For the text-containing cell, return its midpoint in [x, y] coordinate format. 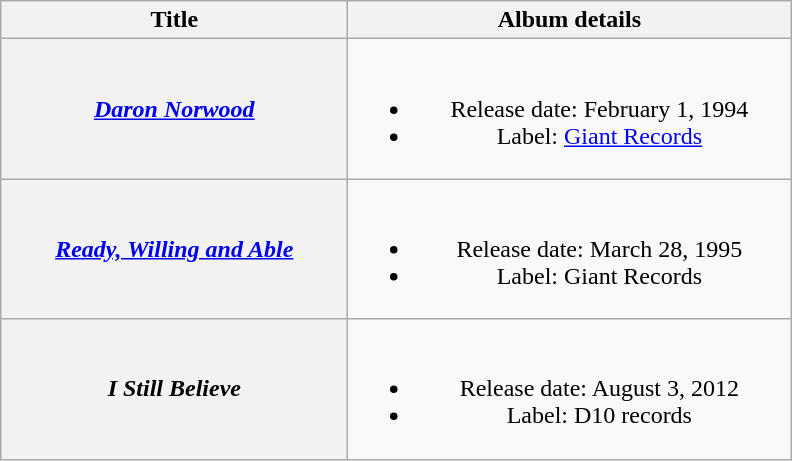
Release date: August 3, 2012Label: D10 records [570, 389]
I Still Believe [174, 389]
Daron Norwood [174, 109]
Ready, Willing and Able [174, 249]
Release date: March 28, 1995Label: Giant Records [570, 249]
Release date: February 1, 1994Label: Giant Records [570, 109]
Title [174, 20]
Album details [570, 20]
